Pinpoint the cell where the given text exists, returning its [x, y] midpoint coordinate. 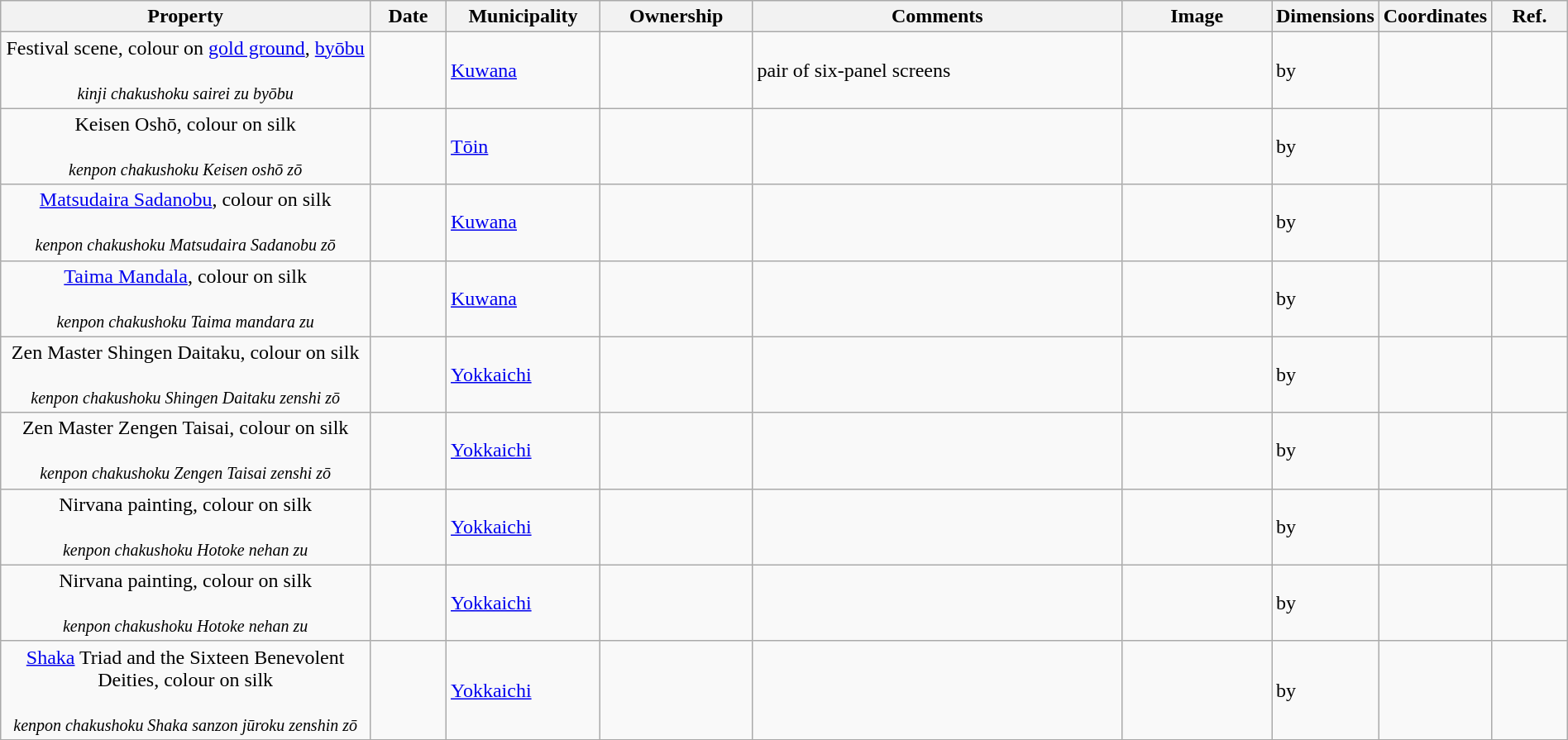
Festival scene, colour on gold ground, byōbukinji chakushoku sairei zu byōbu [185, 70]
Zen Master Zengen Taisai, colour on silkkenpon chakushoku Zengen Taisai zenshi zō [185, 451]
Property [185, 17]
Tōin [523, 146]
Shaka Triad and the Sixteen Benevolent Deities, colour on silkkenpon chakushoku Shaka sanzon jūroku zenshin zō [185, 690]
Ref. [1530, 17]
Keisen Oshō, colour on silkkenpon chakushoku Keisen oshō zō [185, 146]
Coordinates [1435, 17]
Taima Mandala, colour on silkkenpon chakushoku Taima mandara zu [185, 298]
Matsudaira Sadanobu, colour on silkkenpon chakushoku Matsudaira Sadanobu zō [185, 222]
Comments [938, 17]
Ownership [676, 17]
pair of six-panel screens [938, 70]
Zen Master Shingen Daitaku, colour on silkkenpon chakushoku Shingen Daitaku zenshi zō [185, 375]
Dimensions [1326, 17]
Image [1198, 17]
Date [409, 17]
Municipality [523, 17]
